Capture the cell that displays the provided text and extract its [X, Y] central coordinate. 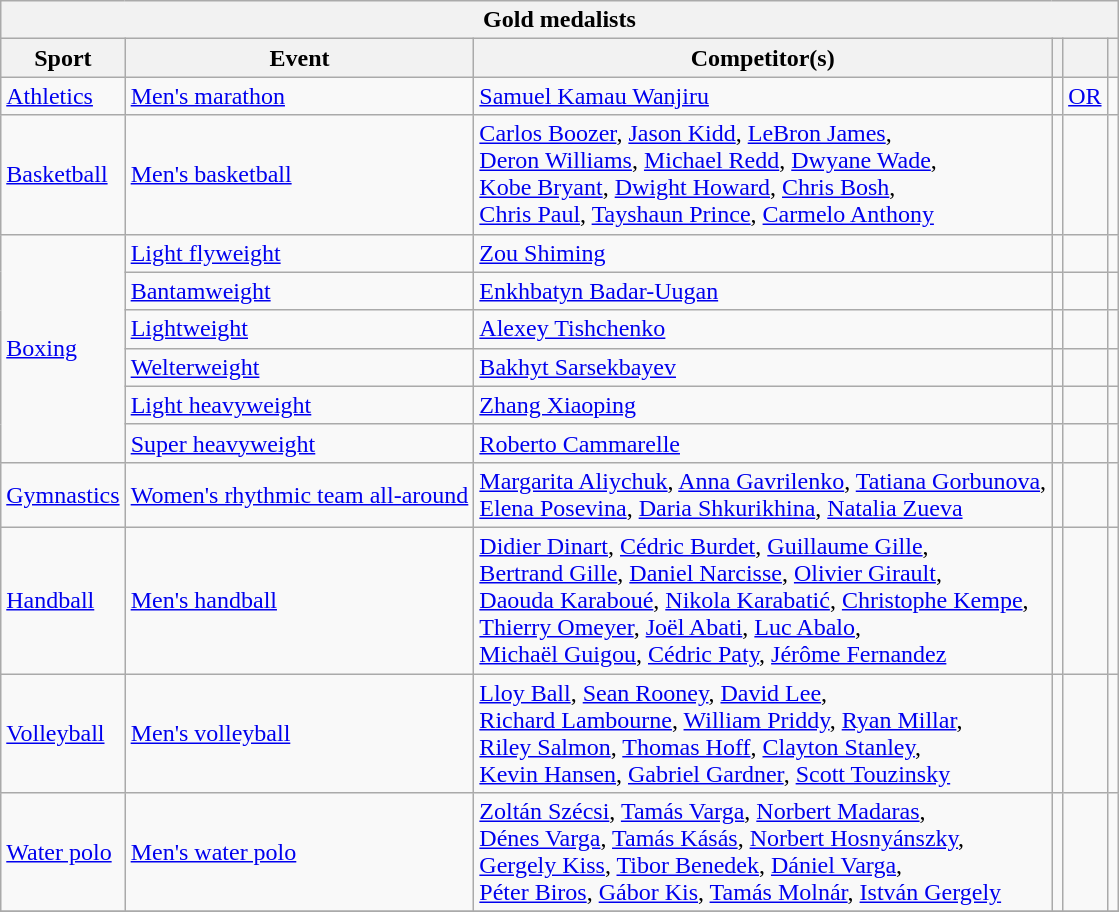
Light flyweight [300, 253]
Men's handball [300, 600]
Volleyball [63, 734]
Super heavyweight [300, 443]
Men's marathon [300, 96]
Athletics [63, 96]
Event [300, 58]
Zou Shiming [763, 253]
Gymnastics [63, 494]
Water polo [63, 852]
Welterweight [300, 367]
OR [1085, 96]
Basketball [63, 174]
Light heavyweight [300, 405]
Alexey Tishchenko [763, 329]
Men's volleyball [300, 734]
Women's rhythmic team all-around [300, 494]
Sport [63, 58]
Margarita Aliychuk, Anna Gavrilenko, Tatiana Gorbunova, Elena Posevina, Daria Shkurikhina, Natalia Zueva [763, 494]
Competitor(s) [763, 58]
Men's basketball [300, 174]
Boxing [63, 348]
Zhang Xiaoping [763, 405]
Bakhyt Sarsekbayev [763, 367]
Bantamweight [300, 291]
Samuel Kamau Wanjiru [763, 96]
Lightweight [300, 329]
Gold medalists [560, 20]
Roberto Cammarelle [763, 443]
Enkhbatyn Badar-Uugan [763, 291]
Handball [63, 600]
Men's water polo [300, 852]
